Provide the (X, Y) coordinate of the cell's center where the given text is located.  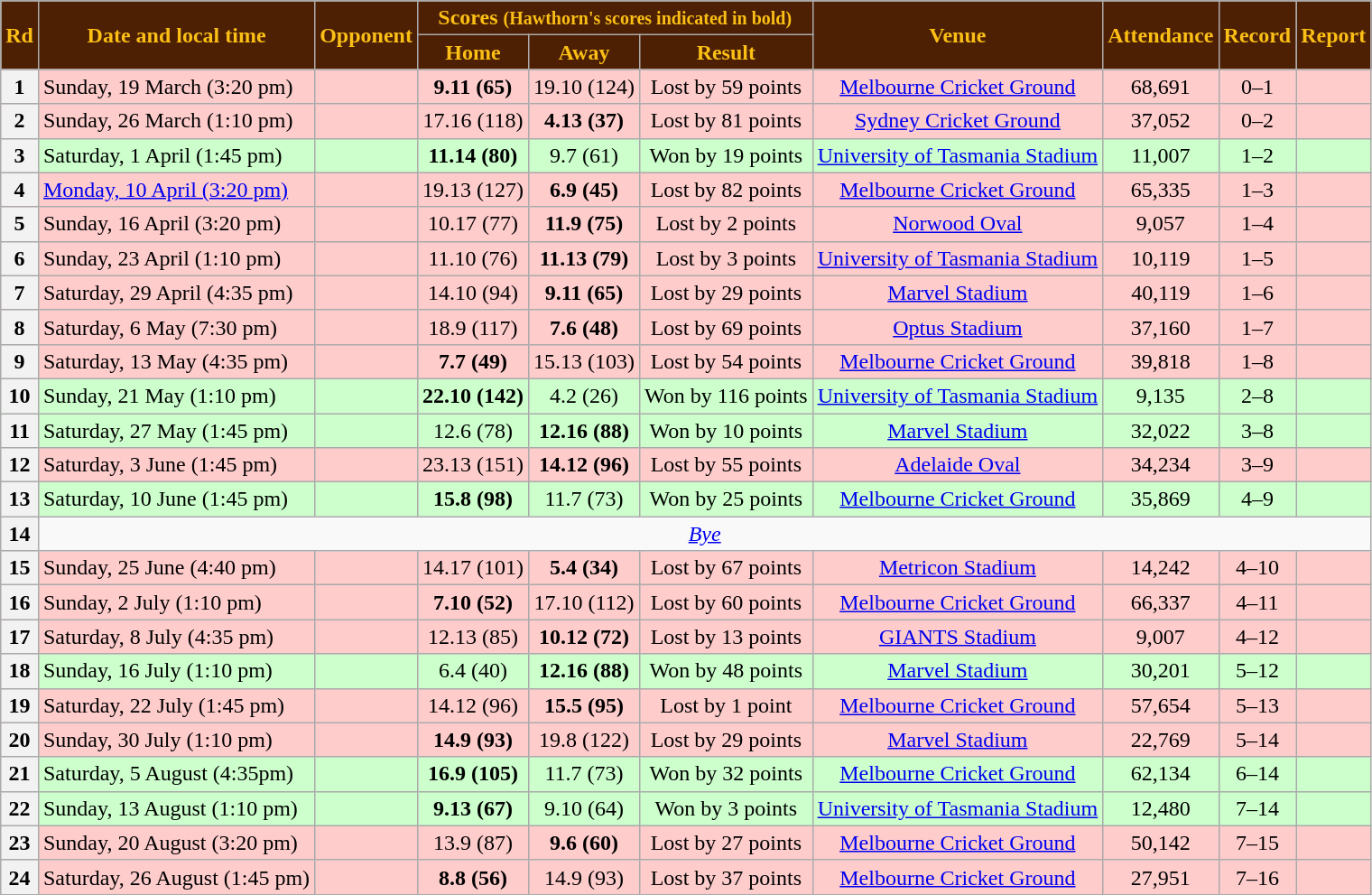
Sunday, 20 August (3:20 pm) (176, 843)
Home (473, 52)
22,769 (1161, 740)
Saturday, 6 May (7:30 pm) (176, 327)
14 (20, 534)
Away (583, 52)
Lost by 1 point (727, 705)
3–8 (1257, 431)
Saturday, 26 August (1:45 pm) (176, 877)
Won by 116 points (727, 396)
Saturday, 10 June (1:45 pm) (176, 499)
Norwood Oval (958, 224)
34,234 (1161, 465)
15.8 (98) (473, 499)
7.6 (48) (583, 327)
13.9 (87) (473, 843)
Saturday, 3 June (1:45 pm) (176, 465)
8.8 (56) (473, 877)
Scores (Hawthorn's scores indicated in bold) (615, 18)
19.13 (127) (473, 190)
10.17 (77) (473, 224)
Sunday, 16 July (1:10 pm) (176, 671)
1–8 (1257, 361)
Saturday, 1 April (1:45 pm) (176, 155)
39,818 (1161, 361)
3 (20, 155)
11 (20, 431)
62,134 (1161, 774)
9.10 (64) (583, 808)
Lost by 69 points (727, 327)
5.4 (34) (583, 568)
1 (20, 87)
4–12 (1257, 637)
Sunday, 26 March (1:10 pm) (176, 121)
11.14 (80) (473, 155)
23 (20, 843)
Lost by 37 points (727, 877)
12.6 (78) (473, 431)
8 (20, 327)
4 (20, 190)
Sunday, 25 June (4:40 pm) (176, 568)
20 (20, 740)
12.13 (85) (473, 637)
3–9 (1257, 465)
17 (20, 637)
18 (20, 671)
1–7 (1257, 327)
Won by 3 points (727, 808)
Metricon Stadium (958, 568)
4–10 (1257, 568)
6–14 (1257, 774)
12,480 (1161, 808)
Lost by 82 points (727, 190)
15 (20, 568)
9,007 (1161, 637)
4–11 (1257, 602)
19 (20, 705)
11.13 (79) (583, 258)
17.10 (112) (583, 602)
Sunday, 19 March (3:20 pm) (176, 87)
14,242 (1161, 568)
6.9 (45) (583, 190)
0–2 (1257, 121)
Saturday, 29 April (4:35 pm) (176, 293)
19.10 (124) (583, 87)
Saturday, 22 July (1:45 pm) (176, 705)
24 (20, 877)
6.4 (40) (473, 671)
19.8 (122) (583, 740)
7–16 (1257, 877)
Sunday, 23 April (1:10 pm) (176, 258)
Optus Stadium (958, 327)
GIANTS Stadium (958, 637)
Lost by 13 points (727, 637)
15.13 (103) (583, 361)
37,052 (1161, 121)
Won by 32 points (727, 774)
Record (1257, 35)
4.13 (37) (583, 121)
35,869 (1161, 499)
68,691 (1161, 87)
30,201 (1161, 671)
14.17 (101) (473, 568)
Saturday, 27 May (1:45 pm) (176, 431)
9,057 (1161, 224)
6 (20, 258)
9.7 (61) (583, 155)
11.10 (76) (473, 258)
5 (20, 224)
9 (20, 361)
22 (20, 808)
Won by 19 points (727, 155)
Sunday, 30 July (1:10 pm) (176, 740)
9.6 (60) (583, 843)
Venue (958, 35)
11.9 (75) (583, 224)
2 (20, 121)
Monday, 10 April (3:20 pm) (176, 190)
1–4 (1257, 224)
Result (727, 52)
Date and local time (176, 35)
Lost by 59 points (727, 87)
9.13 (67) (473, 808)
5–12 (1257, 671)
66,337 (1161, 602)
Lost by 60 points (727, 602)
23.13 (151) (473, 465)
Sunday, 21 May (1:10 pm) (176, 396)
11,007 (1161, 155)
Sunday, 2 July (1:10 pm) (176, 602)
21 (20, 774)
Won by 10 points (727, 431)
12 (20, 465)
Won by 48 points (727, 671)
15.5 (95) (583, 705)
1–3 (1257, 190)
22.10 (142) (473, 396)
2–8 (1257, 396)
Sunday, 16 April (3:20 pm) (176, 224)
14.10 (94) (473, 293)
Opponent (366, 35)
Lost by 54 points (727, 361)
10,119 (1161, 258)
65,335 (1161, 190)
4–9 (1257, 499)
Adelaide Oval (958, 465)
Sunday, 13 August (1:10 pm) (176, 808)
Rd (20, 35)
7.7 (49) (473, 361)
Sydney Cricket Ground (958, 121)
10 (20, 396)
16.9 (105) (473, 774)
Lost by 55 points (727, 465)
Bye (704, 534)
Attendance (1161, 35)
Report (1334, 35)
9,135 (1161, 396)
0–1 (1257, 87)
Lost by 27 points (727, 843)
7–14 (1257, 808)
Saturday, 13 May (4:35 pm) (176, 361)
1–6 (1257, 293)
5–14 (1257, 740)
57,654 (1161, 705)
Lost by 2 points (727, 224)
50,142 (1161, 843)
7.10 (52) (473, 602)
1–5 (1257, 258)
18.9 (117) (473, 327)
17.16 (118) (473, 121)
32,022 (1161, 431)
40,119 (1161, 293)
13 (20, 499)
Lost by 81 points (727, 121)
Saturday, 8 July (4:35 pm) (176, 637)
Won by 25 points (727, 499)
Lost by 67 points (727, 568)
1–2 (1257, 155)
7–15 (1257, 843)
4.2 (26) (583, 396)
16 (20, 602)
5–13 (1257, 705)
Lost by 3 points (727, 258)
10.12 (72) (583, 637)
7 (20, 293)
27,951 (1161, 877)
37,160 (1161, 327)
Saturday, 5 August (4:35pm) (176, 774)
